For the text-containing cell, return its midpoint in (x, y) coordinate format. 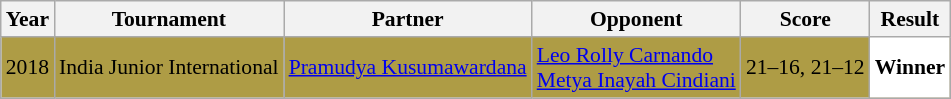
Pramudya Kusumawardana (408, 68)
Leo Rolly Carnando Metya Inayah Cindiani (636, 68)
Partner (408, 19)
Score (806, 19)
Tournament (169, 19)
Opponent (636, 19)
Winner (910, 68)
Result (910, 19)
21–16, 21–12 (806, 68)
Year (28, 19)
2018 (28, 68)
India Junior International (169, 68)
